Search for the cell housing the specified text and yield its [x, y] center coordinate. 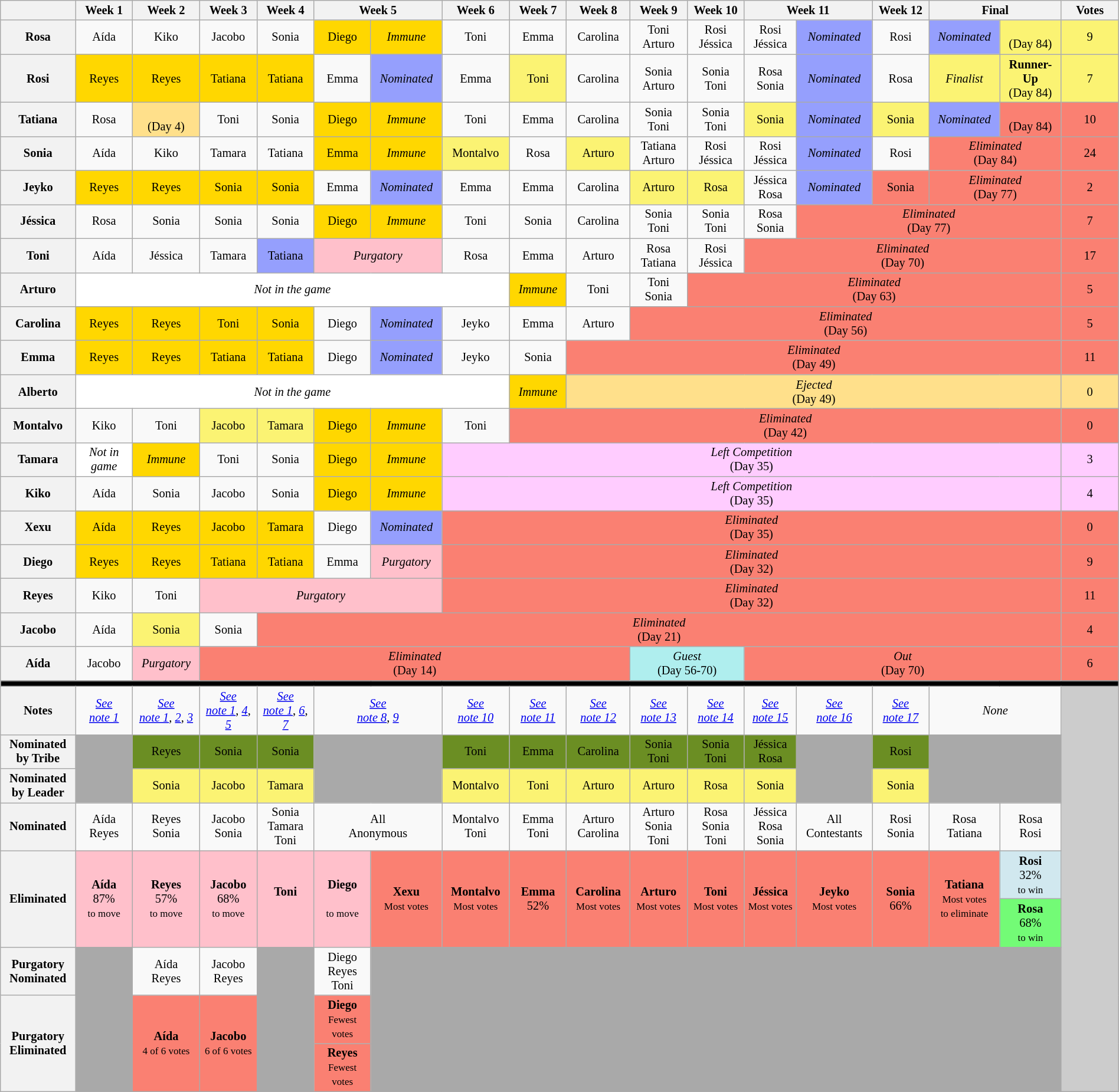
AllContestants [834, 827]
RosaRosi [1030, 827]
ArturoCarolina [598, 827]
Seenote 17 [901, 710]
Eliminated [38, 899]
Seenote 10 [476, 710]
Eliminated(Day 84) [995, 153]
Notes [38, 710]
Week 4 [286, 10]
ToniArturo [659, 37]
None [995, 710]
Week 1 [104, 10]
Out(Day 70) [903, 664]
ReyesFewest votes [342, 1067]
ToniSonia [659, 290]
ArturoSoniaToni [659, 827]
Week 8 [598, 10]
Aída87%to move [104, 899]
Eliminated(Day 35) [752, 527]
Seenote 12 [598, 710]
Jacobo68%to move [228, 899]
(Day 4) [166, 119]
Jacobo6 of 6 votes [228, 1043]
DiegoReyesToni [342, 971]
Week 7 [538, 10]
JeykoMost votes [834, 899]
Guest(Day 56-70) [687, 664]
TatianaArturo [659, 153]
Diegoto move [342, 899]
Week 3 [228, 10]
Week 9 [659, 10]
Finalist [964, 78]
Seenote 13 [659, 710]
JéssicaMost votes [771, 899]
AllAnonymous [378, 827]
17 [1089, 255]
Final [995, 10]
Emma52% [538, 899]
Seenote 1 [104, 710]
6 [1089, 664]
RosiSonia [901, 827]
Week 2 [166, 10]
10 [1089, 119]
Seenote 1, 2, 3 [166, 710]
MontalvoMost votes [476, 899]
Seenote 8, 9 [378, 710]
Week 10 [715, 10]
Votes [1089, 10]
Nominatedby Leader [38, 785]
DiegoFewest votes [342, 1019]
Aída4 of 6 votes [166, 1043]
Not in game [104, 460]
24 [1089, 153]
Eliminated(Day 42) [785, 425]
Nominatedby Tribe [38, 752]
3 [1089, 460]
Eliminated(Day 63) [874, 290]
Purgatory Nominated [38, 971]
Runner-Up(Day 84) [1030, 78]
Seenote 11 [538, 710]
Eliminated(Day 56) [845, 323]
SoniaArturo [659, 78]
Eliminated(Day 49) [814, 358]
JacoboSonia [228, 827]
Week 12 [901, 10]
Xexu [38, 527]
TatianaMost votesto eliminate [964, 899]
Week 5 [378, 10]
JéssicaRosaSonia [771, 827]
EmmaToni [538, 827]
Seenote 16 [834, 710]
Week 6 [476, 10]
ToniMost votes [715, 899]
SoniaTamaraToni [286, 827]
ReyesSonia [166, 827]
MontalvoToni [476, 827]
Rosi32%to win [1030, 875]
Purgatory Eliminated [38, 1043]
Eliminated(Day 70) [903, 255]
Seenote 14 [715, 710]
Eliminated(Day 21) [659, 629]
Seenote 1, 4, 5 [228, 710]
Reyes57%to move [166, 899]
Seenote 1, 6, 7 [286, 710]
Seenote 15 [771, 710]
Rosa68%to win [1030, 923]
Eliminated(Day 14) [414, 664]
2 [1089, 188]
Sonia66% [901, 899]
XexuMost votes [406, 899]
Alberto [38, 392]
ArturoMost votes [659, 899]
RosaSoniaToni [715, 827]
Ejected(Day 49) [814, 392]
JacoboReyes [228, 971]
CarolinaMost votes [598, 899]
Week 11 [809, 10]
